Pinpoint the cell where the given text exists, returning its (X, Y) midpoint coordinate. 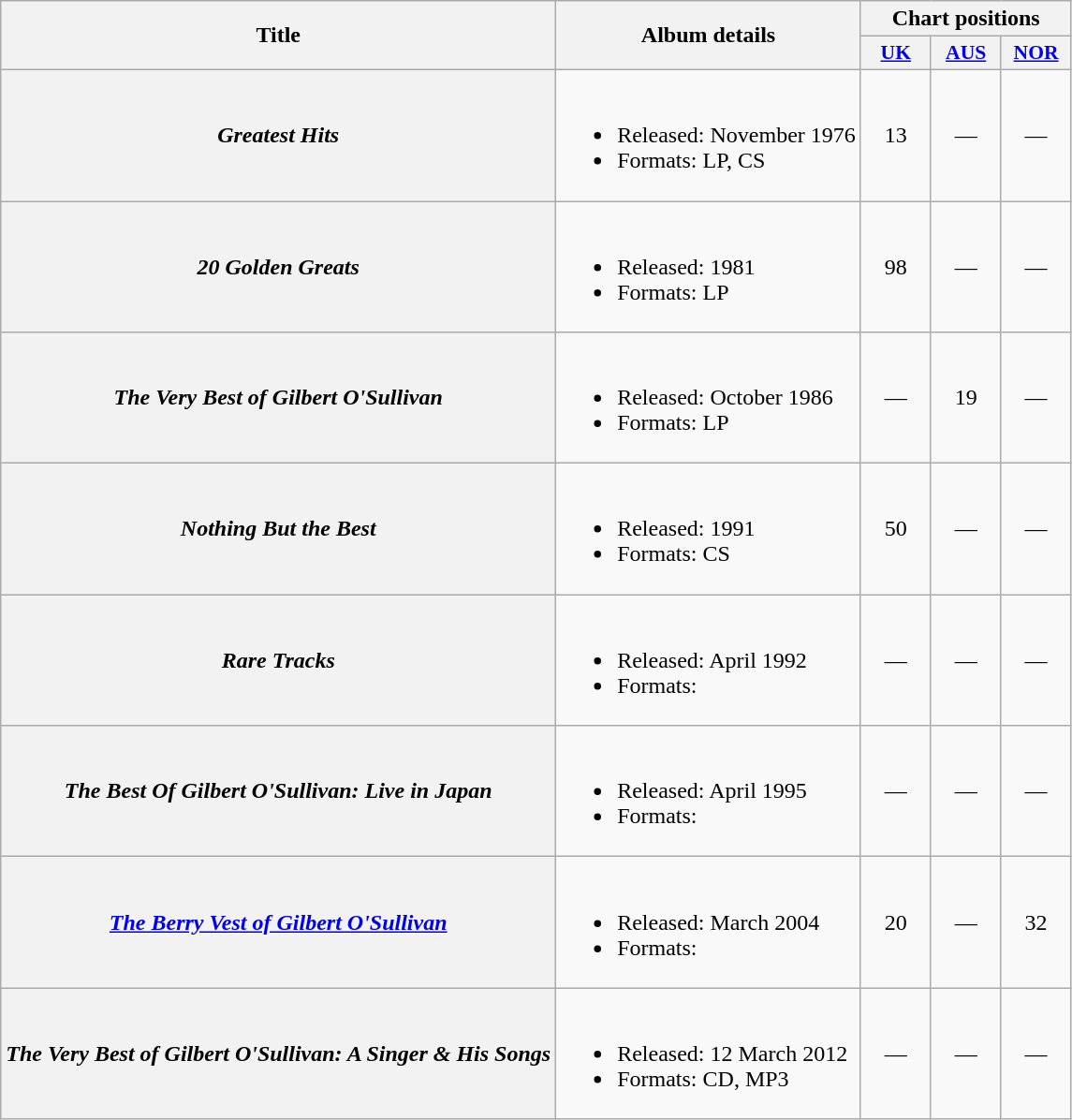
Released: October 1986Formats: LP (709, 398)
The Very Best of Gilbert O'Sullivan: A Singer & His Songs (279, 1054)
Rare Tracks (279, 660)
The Berry Vest of Gilbert O'Sullivan (279, 922)
Nothing But the Best (279, 529)
The Best Of Gilbert O'Sullivan: Live in Japan (279, 791)
The Very Best of Gilbert O'Sullivan (279, 398)
Album details (709, 36)
20 Golden Greats (279, 266)
Released: April 1995Formats: (709, 791)
Released: 12 March 2012Formats: CD, MP3 (709, 1054)
20 (895, 922)
NOR (1035, 53)
Chart positions (966, 19)
Title (279, 36)
32 (1035, 922)
Released: April 1992Formats: (709, 660)
Greatest Hits (279, 135)
Released: 1981Formats: LP (709, 266)
AUS (966, 53)
19 (966, 398)
13 (895, 135)
Released: March 2004Formats: (709, 922)
Released: November 1976Formats: LP, CS (709, 135)
Released: 1991Formats: CS (709, 529)
50 (895, 529)
UK (895, 53)
98 (895, 266)
